Capture the cell that displays the provided text and extract its (X, Y) central coordinate. 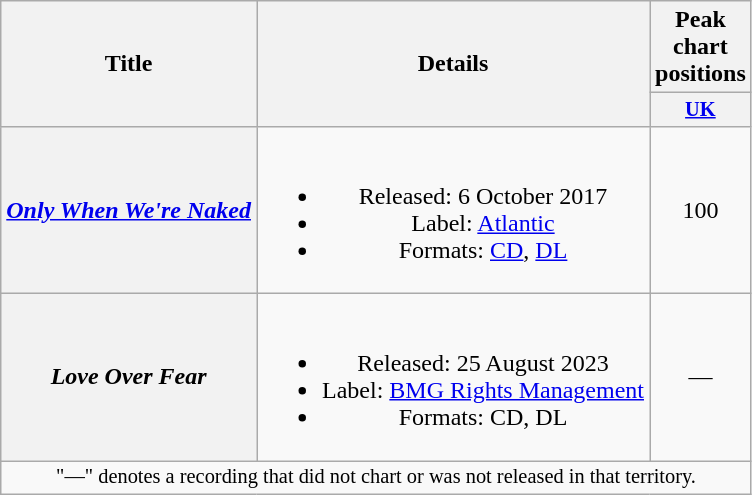
Title (129, 64)
Released: 25 August 2023Label: BMG Rights ManagementFormats: CD, DL (452, 378)
Details (452, 64)
100 (701, 210)
Only When We're Naked (129, 210)
— (701, 378)
Released: 6 October 2017Label: AtlanticFormats: CD, DL (452, 210)
Love Over Fear (129, 378)
UK (701, 110)
Peak chart positions (701, 47)
"—" denotes a recording that did not chart or was not released in that territory. (376, 478)
